Find where the given text appears and provide that cell's center as (X, Y) coordinate. 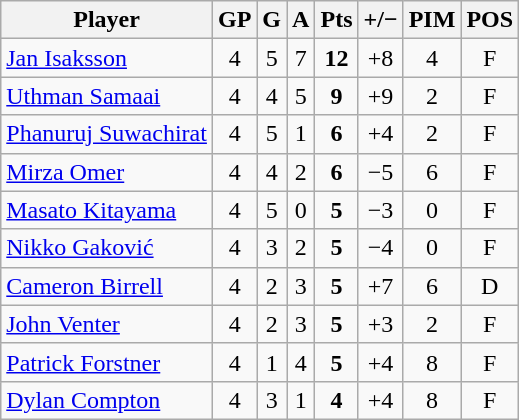
+7 (380, 286)
12 (336, 58)
Mirza Omer (107, 172)
John Venter (107, 324)
−3 (380, 210)
+9 (380, 96)
GP (234, 20)
+/− (380, 20)
−5 (380, 172)
7 (301, 58)
A (301, 20)
PIM (432, 20)
Patrick Forstner (107, 362)
Masato Kitayama (107, 210)
Phanuruj Suwachirat (107, 134)
G (272, 20)
Dylan Compton (107, 400)
9 (336, 96)
D (490, 286)
+3 (380, 324)
Cameron Birrell (107, 286)
Nikko Gaković (107, 248)
Uthman Samaai (107, 96)
POS (490, 20)
Jan Isaksson (107, 58)
+8 (380, 58)
Pts (336, 20)
Player (107, 20)
−4 (380, 248)
